Extract the (x, y) coordinate from the center of the cell holding the provided text.  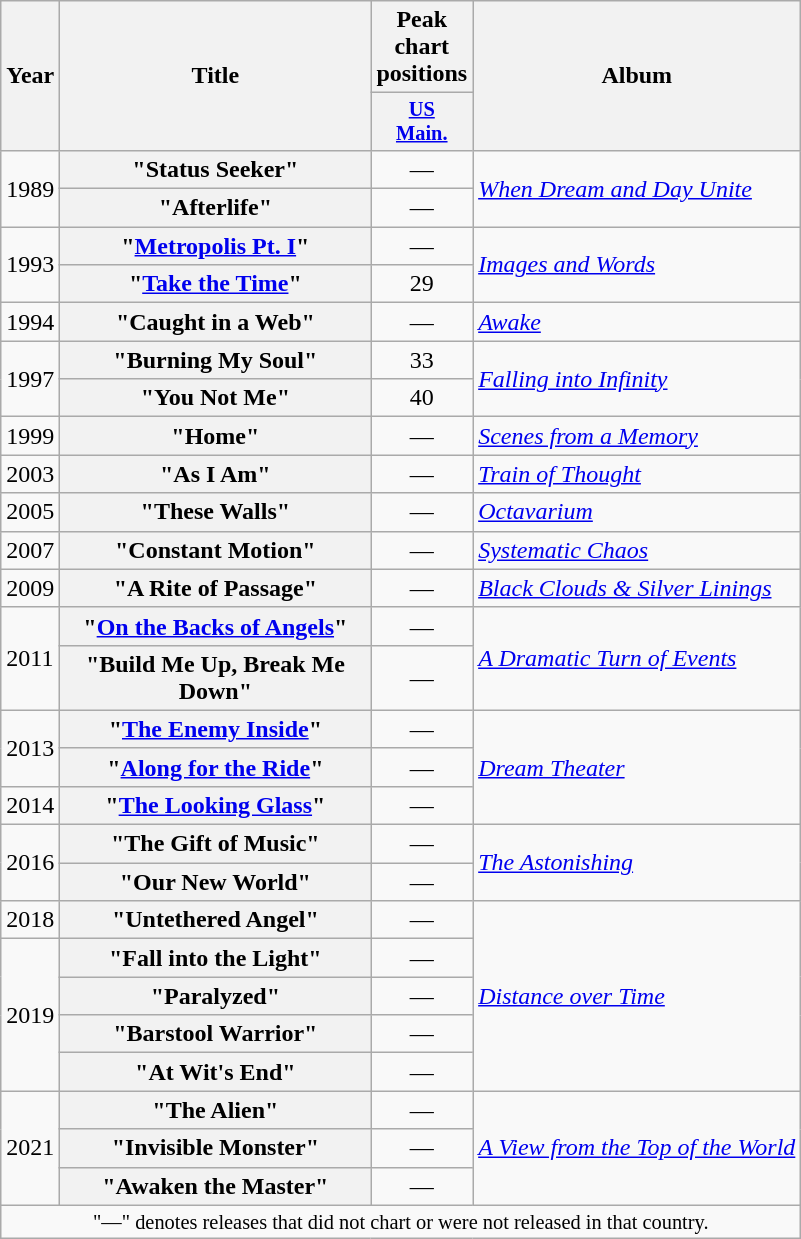
"Invisible Monster" (216, 1148)
"Awaken the Master" (216, 1186)
2014 (30, 805)
A Dramatic Turn of Events (637, 658)
"Barstool Warrior" (216, 1034)
"Metropolis Pt. I" (216, 246)
1993 (30, 265)
2013 (30, 748)
Falling into Infinity (637, 379)
2021 (30, 1148)
"Constant Motion" (216, 550)
"Build Me Up, Break Me Down" (216, 678)
"Along for the Ride" (216, 767)
2009 (30, 588)
Title (216, 76)
"You Not Me" (216, 398)
2011 (30, 658)
Train of Thought (637, 474)
"The Looking Glass" (216, 805)
2019 (30, 1015)
"The Alien" (216, 1110)
"Home" (216, 436)
Awake (637, 322)
1989 (30, 188)
"Untethered Angel" (216, 920)
"On the Backs of Angels" (216, 626)
USMain. (422, 122)
"The Gift of Music" (216, 844)
"These Walls" (216, 512)
"—" denotes releases that did not chart or were not released in that country. (401, 1222)
"Status Seeker" (216, 169)
2003 (30, 474)
Scenes from a Memory (637, 436)
A View from the Top of the World (637, 1148)
Dream Theater (637, 767)
40 (422, 398)
1997 (30, 379)
"As I Am" (216, 474)
"Afterlife" (216, 208)
"Take the Time" (216, 284)
"The Enemy Inside" (216, 729)
33 (422, 360)
1999 (30, 436)
2007 (30, 550)
"Our New World" (216, 882)
Album (637, 76)
"Fall into the Light" (216, 958)
"Caught in a Web" (216, 322)
29 (422, 284)
"Burning My Soul" (216, 360)
"A Rite of Passage" (216, 588)
Peak chart positions (422, 47)
1994 (30, 322)
Images and Words (637, 265)
2005 (30, 512)
"At Wit's End" (216, 1072)
2018 (30, 920)
Octavarium (637, 512)
Distance over Time (637, 996)
2016 (30, 863)
Systematic Chaos (637, 550)
Year (30, 76)
Black Clouds & Silver Linings (637, 588)
"Paralyzed" (216, 996)
When Dream and Day Unite (637, 188)
The Astonishing (637, 863)
